Return the [X, Y] coordinate for the center point of the cell that contains the specified text.  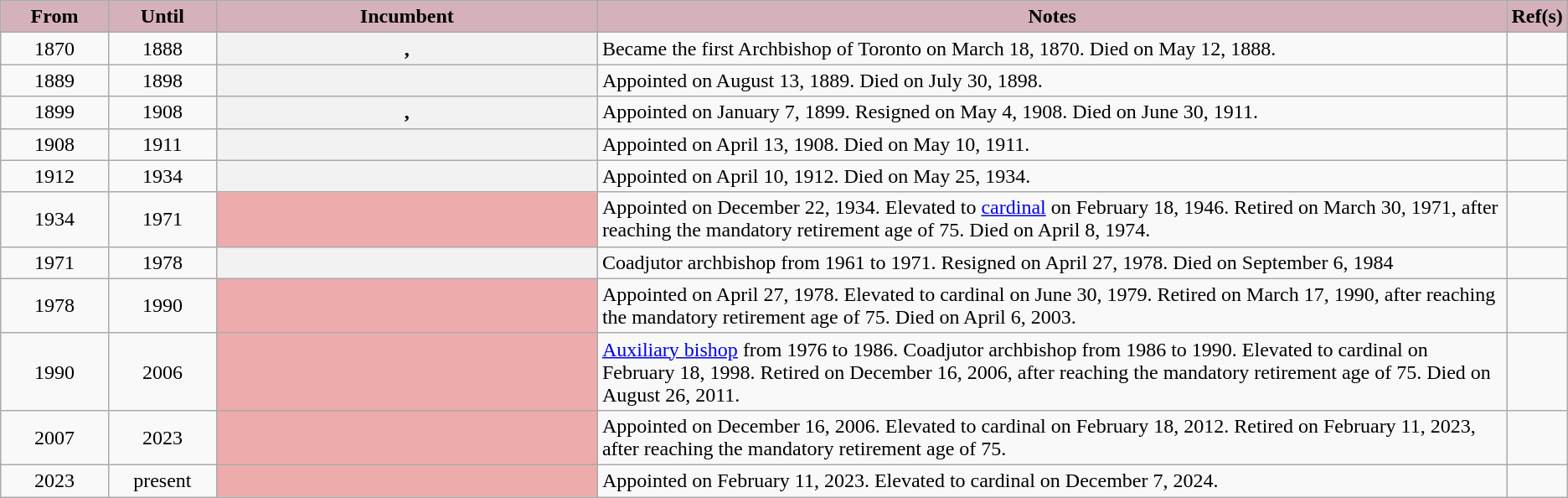
1911 [162, 144]
Appointed on August 13, 1889. Died on July 30, 1898. [1052, 80]
Ref(s) [1537, 17]
1912 [55, 176]
present [162, 480]
Notes [1052, 17]
1870 [55, 49]
1888 [162, 49]
Appointed on April 10, 1912. Died on May 25, 1934. [1052, 176]
Until [162, 17]
1898 [162, 80]
Appointed on February 11, 2023. Elevated to cardinal on December 7, 2024. [1052, 480]
2007 [55, 438]
1889 [55, 80]
Became the first Archbishop of Toronto on March 18, 1870. Died on May 12, 1888. [1052, 49]
Appointed on January 7, 1899. Resigned on May 4, 1908. Died on June 30, 1911. [1052, 112]
Incumbent [407, 17]
From [55, 17]
Coadjutor archbishop from 1961 to 1971. Resigned on April 27, 1978. Died on September 6, 1984 [1052, 262]
Appointed on April 13, 1908. Died on May 10, 1911. [1052, 144]
2006 [162, 371]
1899 [55, 112]
